Identify which cell holds the provided text, then report its (x, y) central coordinate. 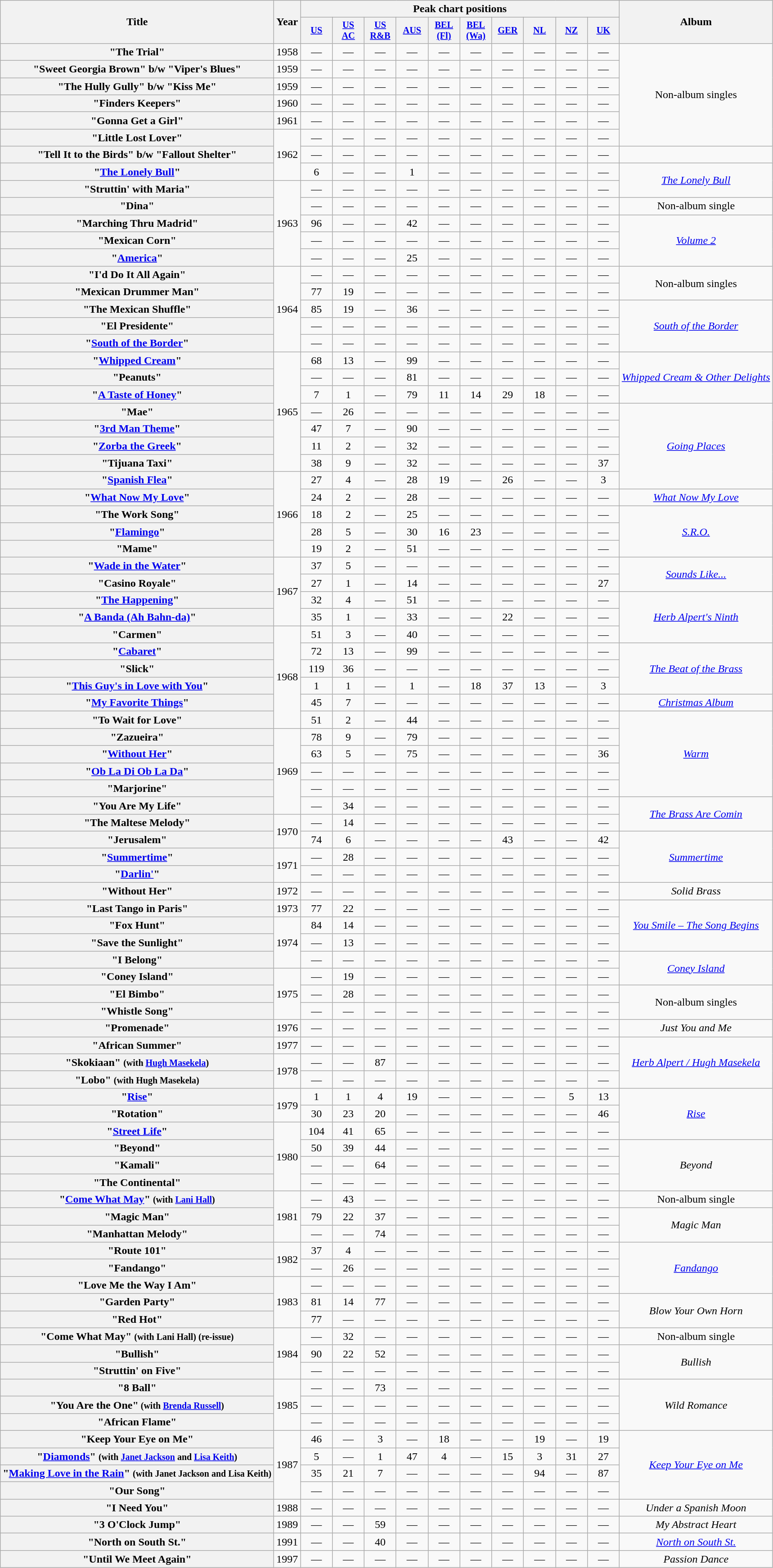
"Garden Party" (137, 1302)
"Peanuts" (137, 377)
64 (381, 1165)
"Marjorine" (137, 788)
63 (317, 754)
"You Are My Life" (137, 805)
1960 (287, 103)
"Making Love in the Rain" (with Janet Jackson and Lisa Keith) (137, 1474)
"Street Life" (137, 1131)
"Whipped Cream" (137, 360)
Christmas Album (696, 703)
1984 (287, 1353)
1976 (287, 1028)
39 (348, 1148)
20 (381, 1114)
1963 (287, 223)
"Carmen" (137, 634)
Warm (696, 754)
"Mame" (137, 548)
"Zorba the Greek" (137, 446)
1964 (287, 309)
1962 (287, 155)
"Slick" (137, 669)
"Tell It to the Birds" b/w "Fallout Shelter" (137, 155)
"The Continental" (137, 1182)
US (317, 31)
1972 (287, 891)
AUS (412, 31)
"Mexican Corn" (137, 240)
Year (287, 22)
1958 (287, 52)
"The Trial" (137, 52)
1975 (287, 994)
"A Taste of Honey" (137, 395)
78 (317, 737)
"Lobo" (with Hugh Masekela) (137, 1079)
1987 (287, 1465)
"Darlin'" (137, 874)
Herb Alpert's Ninth (696, 617)
Album (696, 22)
Blow Your Own Horn (696, 1311)
Bullish (696, 1362)
24 (317, 497)
41 (348, 1131)
USAC (348, 31)
"Keep Your Eye on Me" (137, 1439)
Rise (696, 1114)
"Come What May" (with Lani Hall) (137, 1200)
Title (137, 22)
72 (317, 651)
"El Presidente" (137, 326)
68 (317, 360)
"The Work Song" (137, 514)
Under a Spanish Moon (696, 1508)
"Last Tango in Paris" (137, 908)
Volume 2 (696, 240)
"The Lonely Bull" (137, 172)
"Ob La Di Ob La Da" (137, 771)
NL (540, 31)
UK (603, 31)
"Wade in the Water" (137, 566)
"Diamonds" (with Janet Jackson and Lisa Keith) (137, 1456)
"Manhattan Melody" (137, 1234)
"This Guy's in Love with You" (137, 686)
73 (381, 1388)
1977 (287, 1045)
Sounds Like... (696, 574)
1974 (287, 943)
Going Places (696, 446)
"Struttin' on Five" (137, 1370)
"Kamali" (137, 1165)
Solid Brass (696, 891)
34 (348, 805)
"Finders Keepers" (137, 103)
"Rotation" (137, 1114)
119 (317, 669)
1969 (287, 771)
16 (444, 531)
Summertime (696, 857)
Passion Dance (696, 1559)
Fandango (696, 1268)
"African Flame" (137, 1422)
1982 (287, 1259)
1988 (287, 1508)
1973 (287, 908)
"I Belong" (137, 960)
"Magic Man" (137, 1217)
1971 (287, 865)
"America" (137, 257)
1980 (287, 1156)
"The Maltese Melody" (137, 822)
1965 (287, 412)
38 (317, 463)
1979 (287, 1105)
"The Happening" (137, 600)
"What Now My Love" (137, 497)
33 (412, 617)
"3 O'Clock Jump" (137, 1525)
"A Banda (Ah Bahn-da)" (137, 617)
"South of the Border" (137, 343)
"Dina" (137, 206)
1966 (287, 514)
1967 (287, 591)
The Lonely Bull (696, 180)
50 (317, 1148)
The Brass Are Comin (696, 814)
85 (317, 309)
1989 (287, 1525)
75 (412, 754)
"Fandango" (137, 1268)
15 (508, 1456)
Magic Man (696, 1225)
84 (317, 926)
What Now My Love (696, 497)
29 (508, 395)
GER (508, 31)
31 (571, 1456)
"Bullish" (137, 1353)
59 (381, 1525)
"Rise" (137, 1096)
"El Bimbo" (137, 994)
BEL(Wa) (476, 31)
"Sweet Georgia Brown" b/w "Viper's Blues" (137, 69)
"Route 101" (137, 1251)
"Mae" (137, 412)
Beyond (696, 1165)
"Casino Royale" (137, 583)
"Fox Hunt" (137, 926)
"Our Song" (137, 1491)
"Summertime" (137, 857)
Keep Your Eye on Me (696, 1465)
"Gonna Get a Girl" (137, 121)
"Save the Sunlight" (137, 943)
Whipped Cream & Other Delights (696, 377)
"Whistle Song" (137, 1011)
96 (317, 223)
"Tijuana Taxi" (137, 463)
"I Need You" (137, 1508)
"Struttin' with Maria" (137, 189)
52 (381, 1353)
1968 (287, 677)
1961 (287, 121)
"Until We Meet Again" (137, 1559)
104 (317, 1131)
"The Mexican Shuffle" (137, 309)
"Mexican Drummer Man" (137, 292)
USR&B (381, 31)
"Cabaret" (137, 651)
1985 (287, 1405)
"Zazueira" (137, 737)
"Jerusalem" (137, 840)
North on South St. (696, 1542)
1983 (287, 1302)
You Smile – The Song Begins (696, 926)
"3rd Man Theme" (137, 429)
45 (317, 703)
Peak chart positions (460, 9)
1981 (287, 1217)
"Flamingo" (137, 531)
NZ (571, 31)
"Promenade" (137, 1028)
"Skokiaan" (with Hugh Masekela) (137, 1062)
"African Summer" (137, 1045)
"Little Lost Lover" (137, 138)
21 (348, 1474)
"8 Ball" (137, 1388)
1978 (287, 1071)
The Beat of the Brass (696, 669)
Coney Island (696, 968)
"Spanish Flea" (137, 480)
"Love Me the Way I Am" (137, 1285)
"My Favorite Things" (137, 703)
65 (381, 1131)
Wild Romance (696, 1405)
1991 (287, 1542)
My Abstract Heart (696, 1525)
1997 (287, 1559)
Just You and Me (696, 1028)
Herb Alpert / Hugh Masekela (696, 1062)
"You Are the One" (with Brenda Russell) (137, 1405)
"Marching Thru Madrid" (137, 223)
"North on South St." (137, 1542)
South of the Border (696, 326)
"Beyond" (137, 1148)
1970 (287, 831)
BEL(Fl) (444, 31)
"I'd Do It All Again" (137, 274)
"The Hully Gully" b/w "Kiss Me" (137, 86)
"Come What May" (with Lani Hall) (re-issue) (137, 1336)
"Red Hot" (137, 1319)
94 (540, 1474)
"Coney Island" (137, 977)
"To Wait for Love" (137, 720)
S.R.O. (696, 531)
